Determine the (X, Y) coordinate at the center of the cell enclosing the given text.  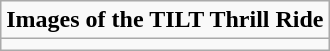
Images of the TILT Thrill Ride (165, 20)
